Extract the (X, Y) coordinate from the center of the cell holding the provided text.  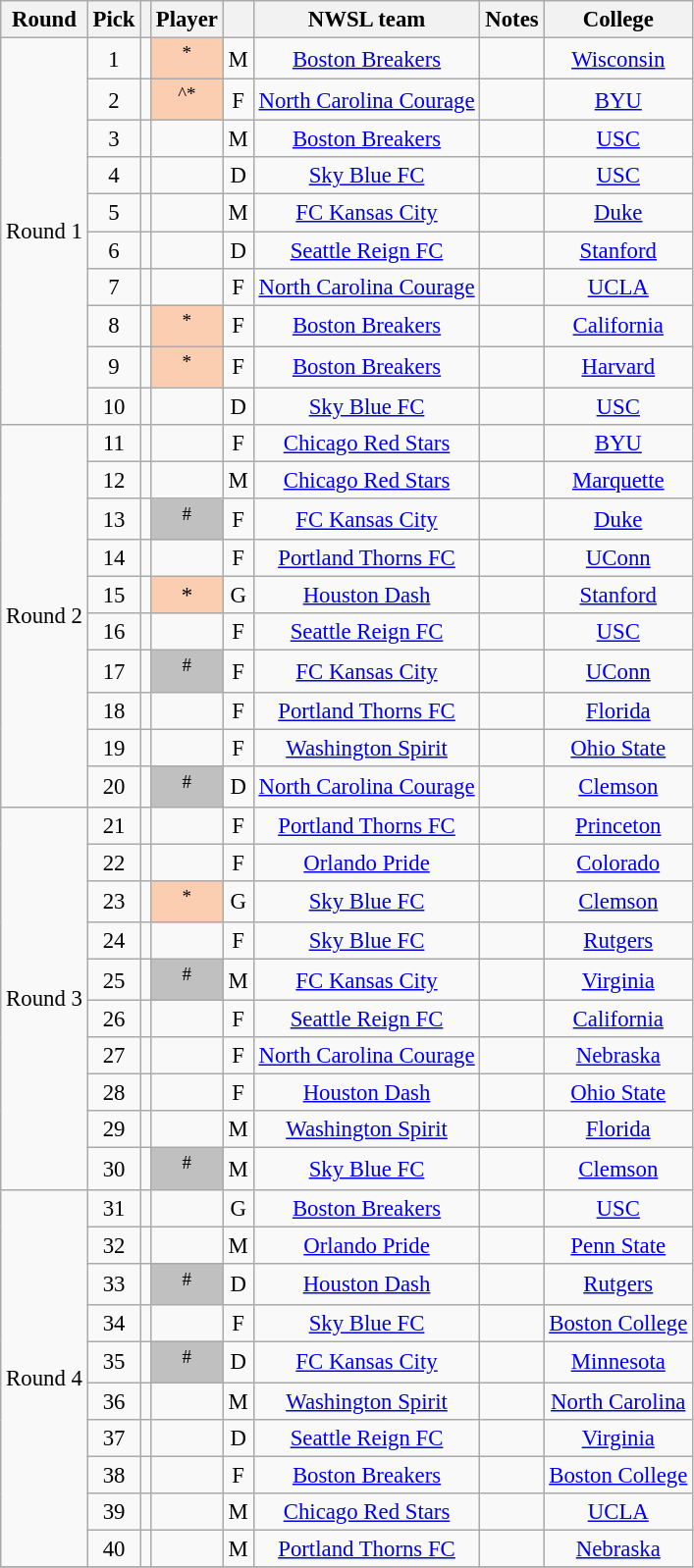
3 (114, 139)
11 (114, 444)
Colorado (618, 862)
4 (114, 176)
31 (114, 1208)
16 (114, 632)
38 (114, 1476)
10 (114, 406)
9 (114, 367)
28 (114, 1093)
35 (114, 1362)
8 (114, 326)
Minnesota (618, 1362)
2 (114, 100)
40 (114, 1549)
Princeton (618, 826)
24 (114, 941)
20 (114, 786)
37 (114, 1438)
23 (114, 902)
^* (187, 100)
Round 3 (44, 999)
12 (114, 480)
North Carolina (618, 1401)
25 (114, 980)
22 (114, 862)
17 (114, 671)
College (618, 20)
Round 1 (44, 232)
Pick (114, 20)
39 (114, 1512)
6 (114, 250)
Round (44, 20)
7 (114, 287)
Harvard (618, 367)
33 (114, 1283)
Round 2 (44, 616)
30 (114, 1169)
1 (114, 59)
13 (114, 519)
36 (114, 1401)
5 (114, 213)
26 (114, 1019)
19 (114, 748)
18 (114, 710)
NWSL team (367, 20)
32 (114, 1245)
Round 4 (44, 1378)
34 (114, 1324)
29 (114, 1129)
21 (114, 826)
27 (114, 1056)
15 (114, 596)
Marquette (618, 480)
Notes (512, 20)
Penn State (618, 1245)
Player (187, 20)
Wisconsin (618, 59)
14 (114, 558)
